Return [X, Y] of the center of cell containing provided text 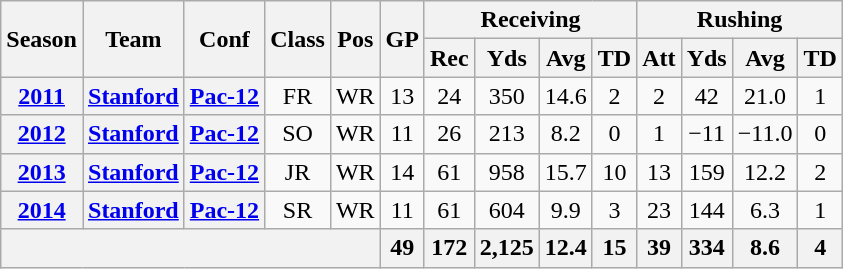
14 [402, 172]
6.3 [765, 210]
GP [402, 39]
3 [614, 210]
10 [614, 172]
Conf [224, 39]
2,125 [506, 248]
49 [402, 248]
15 [614, 248]
39 [659, 248]
Season [42, 39]
42 [706, 96]
Rec [449, 58]
350 [506, 96]
24 [449, 96]
Class [298, 39]
159 [706, 172]
334 [706, 248]
SR [298, 210]
JR [298, 172]
−11.0 [765, 134]
213 [506, 134]
23 [659, 210]
SO [298, 134]
958 [506, 172]
26 [449, 134]
8.6 [765, 248]
2011 [42, 96]
−11 [706, 134]
2013 [42, 172]
604 [506, 210]
FR [298, 96]
Rushing [740, 20]
9.9 [566, 210]
21.0 [765, 96]
Pos [355, 39]
8.2 [566, 134]
Team [133, 39]
2014 [42, 210]
2012 [42, 134]
12.2 [765, 172]
4 [820, 248]
12.4 [566, 248]
Receiving [530, 20]
14.6 [566, 96]
Att [659, 58]
15.7 [566, 172]
172 [449, 248]
144 [706, 210]
